Detect which cell encompasses the target text, then output its (x, y) center coordinate. 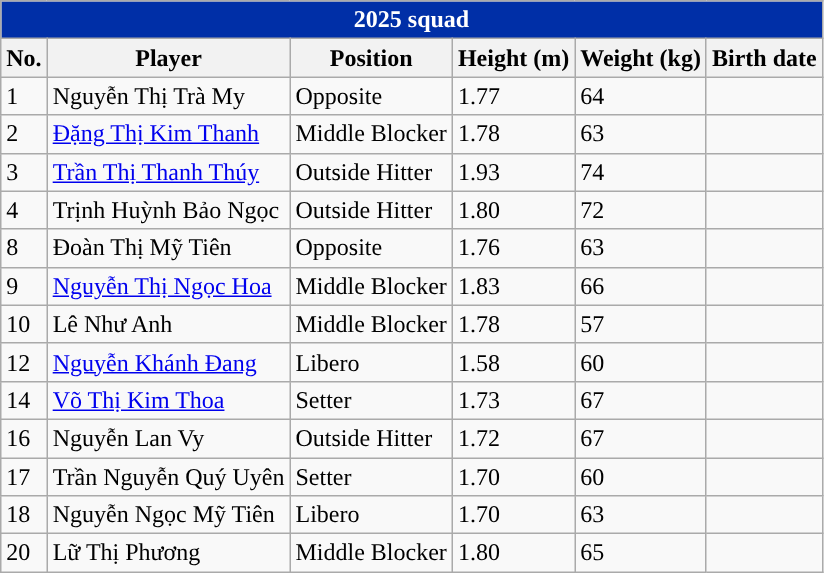
Height (m) (513, 58)
Nguyễn Khánh Đang (168, 362)
66 (641, 286)
Nguyễn Thị Ngọc Hoa (168, 286)
72 (641, 210)
Nguyễn Ngọc Mỹ Tiên (168, 515)
74 (641, 172)
1.93 (513, 172)
65 (641, 553)
1.83 (513, 286)
16 (24, 438)
Đặng Thị Kim Thanh (168, 134)
Nguyễn Thị Trà My (168, 96)
1.77 (513, 96)
Lê Như Anh (168, 324)
2 (24, 134)
17 (24, 477)
Position (371, 58)
64 (641, 96)
20 (24, 553)
4 (24, 210)
2025 squad (412, 20)
1 (24, 96)
12 (24, 362)
18 (24, 515)
Birth date (764, 58)
1.72 (513, 438)
9 (24, 286)
Trần Thị Thanh Thúy (168, 172)
14 (24, 400)
8 (24, 248)
10 (24, 324)
Đoàn Thị Mỹ Tiên (168, 248)
1.58 (513, 362)
No. (24, 58)
1.73 (513, 400)
Võ Thị Kim Thoa (168, 400)
1.76 (513, 248)
Nguyễn Lan Vy (168, 438)
Trịnh Huỳnh Bảo Ngọc (168, 210)
Lữ Thị Phương (168, 553)
57 (641, 324)
3 (24, 172)
Trần Nguyễn Quý Uyên (168, 477)
Weight (kg) (641, 58)
Player (168, 58)
